Return the (x, y) coordinate for the center point of the cell that contains the specified text.  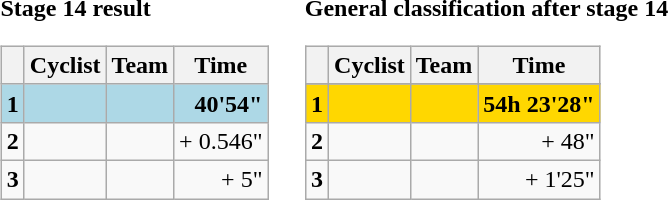
54h 23'28" (539, 103)
+ 1'25" (539, 179)
+ 5" (221, 179)
40'54" (221, 103)
+ 48" (539, 141)
+ 0.546" (221, 141)
